Capture the cell that displays the provided text and extract its [X, Y] central coordinate. 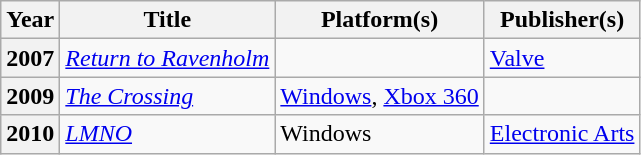
2009 [30, 96]
Year [30, 20]
Return to Ravenholm [168, 58]
Publisher(s) [562, 20]
Electronic Arts [562, 134]
2010 [30, 134]
LMNO [168, 134]
Valve [562, 58]
Windows [380, 134]
2007 [30, 58]
Windows, Xbox 360 [380, 96]
Title [168, 20]
The Crossing [168, 96]
Platform(s) [380, 20]
